Provide the [x, y] coordinate of the cell's center where the given text is located.  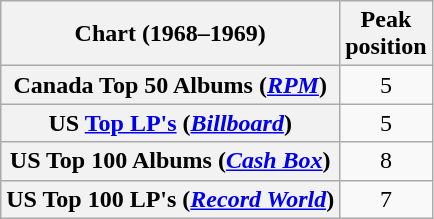
Chart (1968–1969) [170, 34]
Canada Top 50 Albums (RPM) [170, 85]
US Top 100 Albums (Cash Box) [170, 161]
US Top LP's (Billboard) [170, 123]
8 [386, 161]
7 [386, 199]
Peakposition [386, 34]
US Top 100 LP's (Record World) [170, 199]
